Identify which cell holds the provided text, then report its [X, Y] central coordinate. 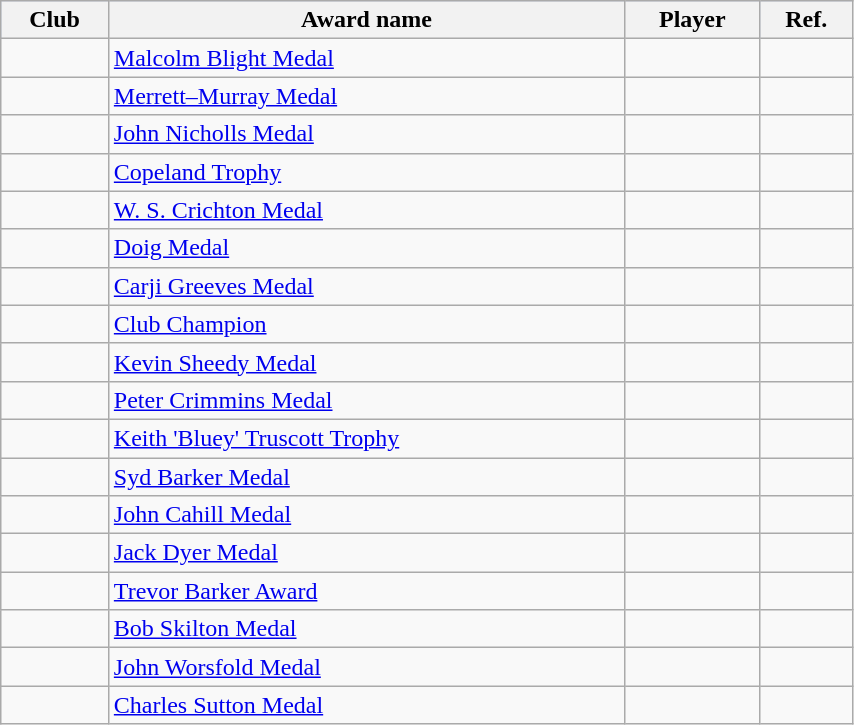
Malcolm Blight Medal [366, 58]
Player [692, 20]
Syd Barker Medal [366, 477]
John Worsfold Medal [366, 667]
Jack Dyer Medal [366, 553]
Copeland Trophy [366, 172]
Keith 'Bluey' Truscott Trophy [366, 438]
Peter Crimmins Medal [366, 400]
Trevor Barker Award [366, 591]
John Cahill Medal [366, 515]
Carji Greeves Medal [366, 286]
John Nicholls Medal [366, 134]
Club [55, 20]
Award name [366, 20]
W. S. Crichton Medal [366, 210]
Ref. [806, 20]
Charles Sutton Medal [366, 705]
Merrett–Murray Medal [366, 96]
Doig Medal [366, 248]
Bob Skilton Medal [366, 629]
Club Champion [366, 324]
Kevin Sheedy Medal [366, 362]
